Capture the cell that displays the provided text and extract its [x, y] central coordinate. 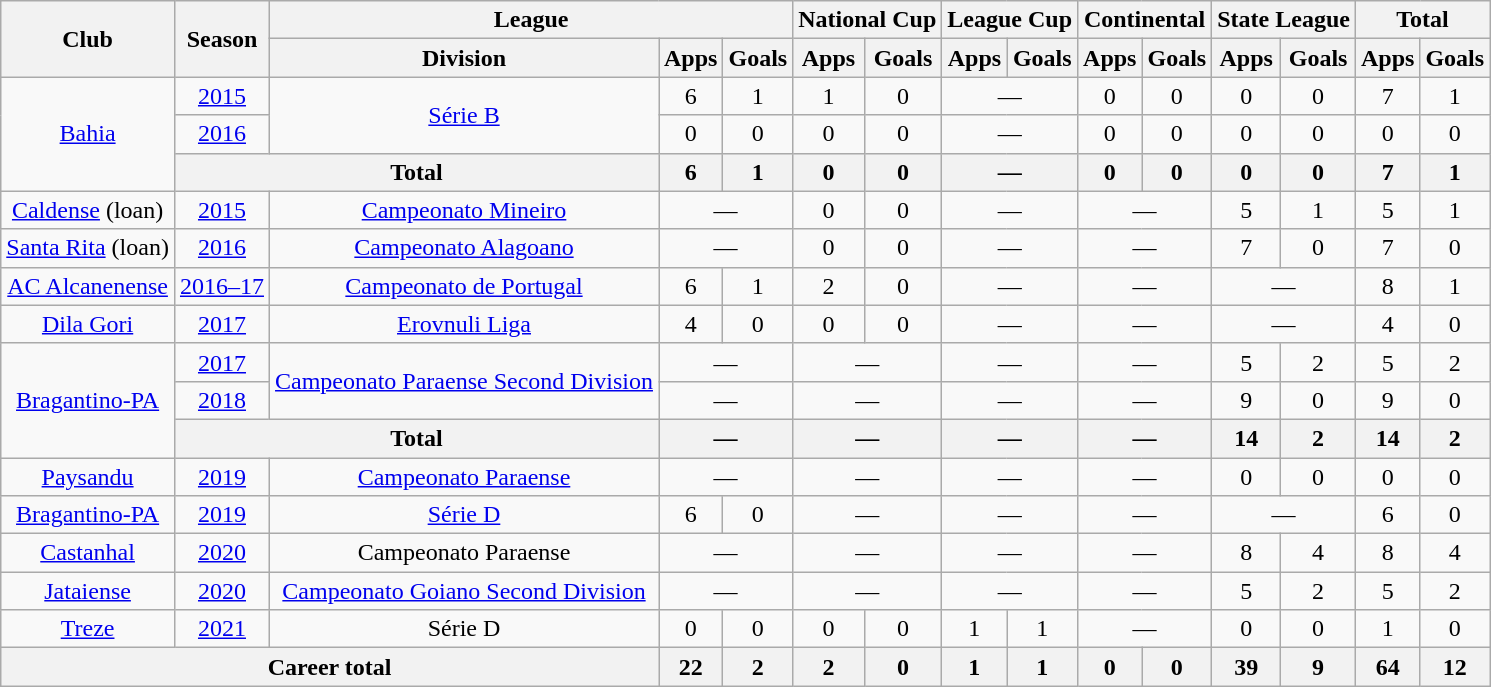
2021 [222, 629]
2018 [222, 400]
National Cup [868, 20]
Campeonato Goiano Second Division [464, 591]
39 [1246, 667]
22 [690, 667]
Campeonato Mineiro [464, 210]
Castanhal [88, 553]
Club [88, 39]
2016–17 [222, 286]
Caldense (loan) [88, 210]
Continental [1145, 20]
Série B [464, 115]
Season [222, 39]
League [532, 20]
Bahia [88, 134]
Santa Rita (loan) [88, 248]
Division [464, 58]
AC Alcanenense [88, 286]
Dila Gori [88, 324]
Campeonato de Portugal [464, 286]
Campeonato Alagoano [464, 248]
State League [1284, 20]
Treze [88, 629]
League Cup [1010, 20]
Jataiense [88, 591]
12 [1455, 667]
Erovnuli Liga [464, 324]
Campeonato Paraense Second Division [464, 381]
Career total [330, 667]
Paysandu [88, 477]
64 [1387, 667]
